Scan for the cell matching the given text and deliver its [X, Y] coordinate at center. 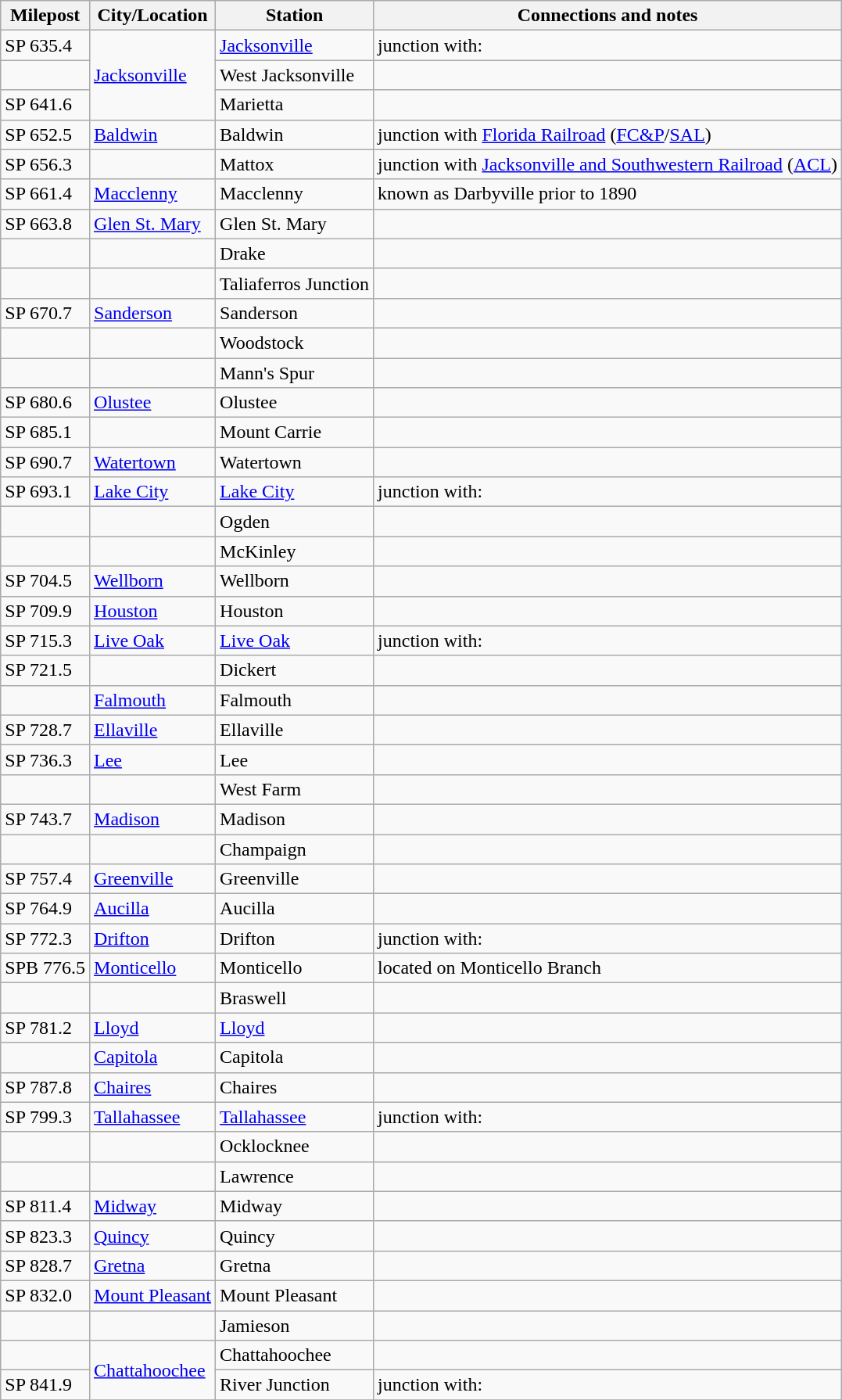
SP 652.5 [45, 135]
junction with Jacksonville and Southwestern Railroad (ACL) [608, 164]
SP 704.5 [45, 581]
SP 823.3 [45, 1236]
SP 828.7 [45, 1265]
SP 656.3 [45, 164]
Taliaferros Junction [295, 283]
SP 764.9 [45, 909]
SP 743.7 [45, 819]
SP 670.7 [45, 313]
SP 709.9 [45, 611]
West Jacksonville [295, 75]
known as Darbyville prior to 1890 [608, 194]
Jamieson [295, 1326]
River Junction [295, 1385]
Woodstock [295, 343]
Drake [295, 253]
SP 787.8 [45, 1087]
SP 728.7 [45, 730]
McKinley [295, 551]
located on Monticello Branch [608, 968]
Ocklocknee [295, 1147]
SP 757.4 [45, 879]
Mann's Spur [295, 373]
SP 641.6 [45, 105]
SPB 776.5 [45, 968]
Milepost [45, 16]
SP 721.5 [45, 670]
Station [295, 16]
Champaign [295, 849]
SP 799.3 [45, 1117]
Mount Carrie [295, 433]
SP 685.1 [45, 433]
SP 832.0 [45, 1295]
Connections and notes [608, 16]
Dickert [295, 670]
SP 693.1 [45, 492]
Braswell [295, 998]
SP 680.6 [45, 403]
SP 841.9 [45, 1385]
SP 663.8 [45, 224]
West Farm [295, 789]
Lawrence [295, 1176]
SP 661.4 [45, 194]
SP 772.3 [45, 939]
SP 635.4 [45, 45]
SP 781.2 [45, 1028]
SP 736.3 [45, 759]
Mattox [295, 164]
SP 715.3 [45, 641]
SP 811.4 [45, 1206]
City/Location [153, 16]
Ogden [295, 522]
Marietta [295, 105]
junction with Florida Railroad (FC&P/SAL) [608, 135]
SP 690.7 [45, 462]
